Find where the given text appears and provide that cell's center as (X, Y) coordinate. 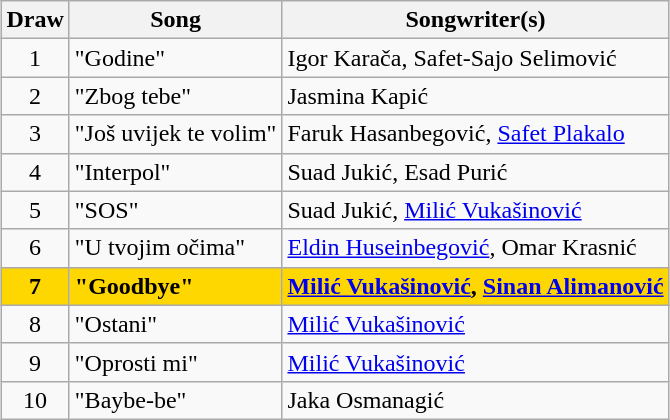
"Oprosti mi" (176, 362)
3 (35, 134)
10 (35, 400)
"Zbog tebe" (176, 96)
"U tvojim očima" (176, 248)
8 (35, 324)
"SOS" (176, 210)
Suad Jukić, Milić Vukašinović (476, 210)
"Još uvijek te volim" (176, 134)
Songwriter(s) (476, 20)
Jaka Osmanagić (476, 400)
2 (35, 96)
"Interpol" (176, 172)
"Goodbye" (176, 286)
Milić Vukašinović, Sinan Alimanović (476, 286)
5 (35, 210)
Song (176, 20)
"Godine" (176, 58)
Draw (35, 20)
Igor Karača, Safet-Sajo Selimović (476, 58)
"Ostani" (176, 324)
9 (35, 362)
Eldin Huseinbegović, Omar Krasnić (476, 248)
"Baybe-be" (176, 400)
6 (35, 248)
Suad Jukić, Esad Purić (476, 172)
4 (35, 172)
Jasmina Kapić (476, 96)
7 (35, 286)
1 (35, 58)
Faruk Hasanbegović, Safet Plakalo (476, 134)
